Scan for the cell matching the given text and deliver its [x, y] coordinate at center. 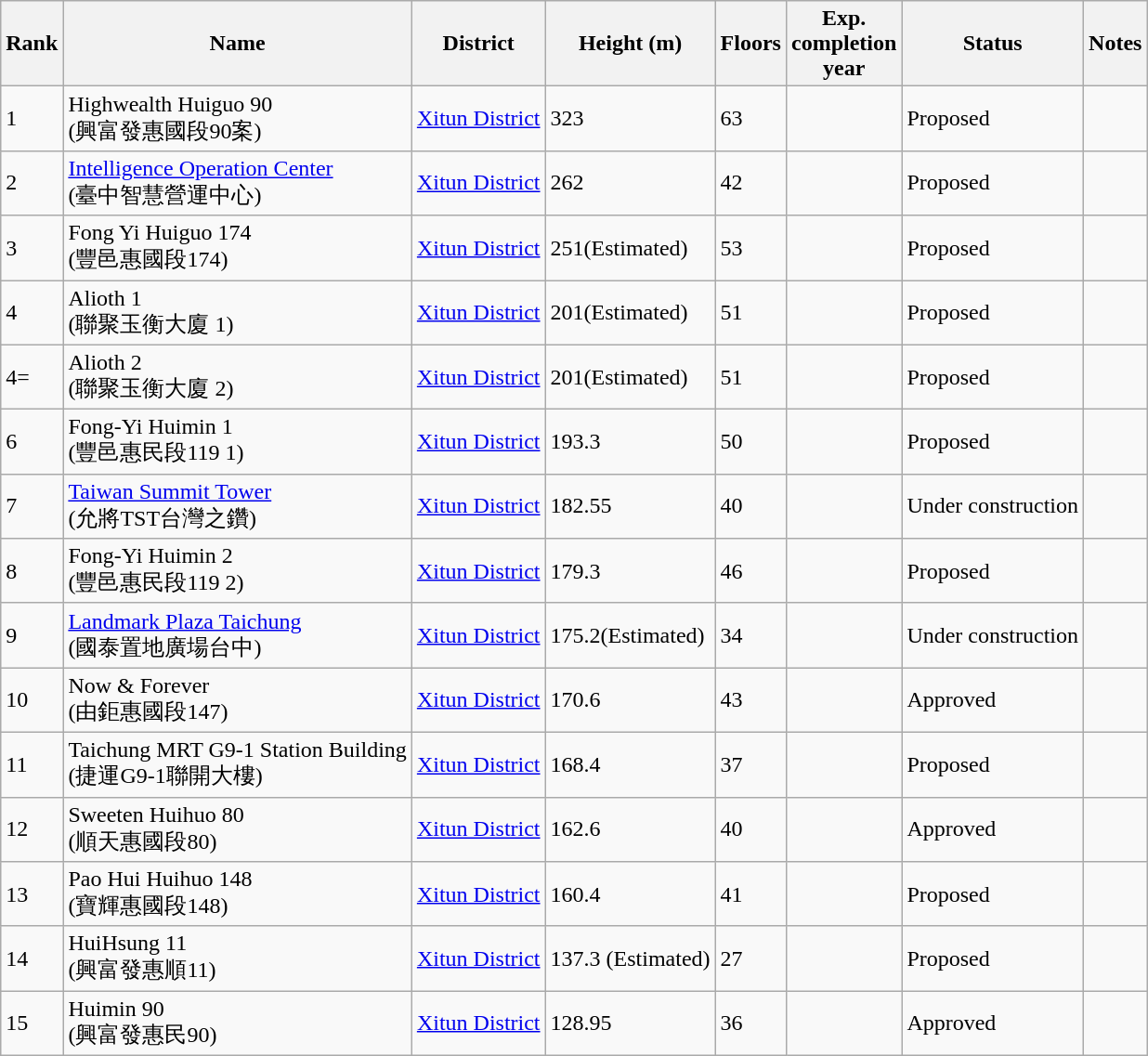
Taichung MRT G9-1 Station Building (捷運G9-1聯開大樓) [238, 764]
46 [750, 571]
Height (m) [630, 44]
42 [750, 183]
Fong-Yi Huimin 2 (豐邑惠民段119 2) [238, 571]
3 [32, 248]
Status [993, 44]
262 [630, 183]
323 [630, 119]
175.2(Estimated) [630, 635]
Now & Forever (由鉅惠國段147) [238, 700]
63 [750, 119]
37 [750, 764]
7 [32, 506]
41 [750, 894]
193.3 [630, 442]
HuiHsung 11 (興富發惠順11) [238, 958]
9 [32, 635]
162.6 [630, 829]
Fong Yi Huiguo 174 (豐邑惠國段174) [238, 248]
6 [32, 442]
36 [750, 1023]
Alioth 2 (聯聚玉衡大廈 2) [238, 377]
Floors [750, 44]
50 [750, 442]
10 [32, 700]
128.95 [630, 1023]
4= [32, 377]
Highwealth Huiguo 90(興富發惠國段90案) [238, 119]
Exp. completion year [843, 44]
179.3 [630, 571]
1 [32, 119]
Rank [32, 44]
Taiwan Summit Tower (允將TST台灣之鑽) [238, 506]
34 [750, 635]
160.4 [630, 894]
Alioth 1 (聯聚玉衡大廈 1) [238, 313]
43 [750, 700]
Landmark Plaza Taichung (國泰置地廣場台中) [238, 635]
11 [32, 764]
4 [32, 313]
12 [32, 829]
15 [32, 1023]
8 [32, 571]
Pao Hui Huihuo 148 (寶輝惠國段148) [238, 894]
Intelligence Operation Center (臺中智慧營運中心) [238, 183]
Name [238, 44]
Sweeten Huihuo 80 (順天惠國段80) [238, 829]
27 [750, 958]
168.4 [630, 764]
53 [750, 248]
Notes [1115, 44]
251(Estimated) [630, 248]
182.55 [630, 506]
14 [32, 958]
170.6 [630, 700]
Fong-Yi Huimin 1 (豐邑惠民段119 1) [238, 442]
137.3 (Estimated) [630, 958]
District [478, 44]
2 [32, 183]
13 [32, 894]
Huimin 90 (興富發惠民90) [238, 1023]
